Extract the [x, y] coordinate from the center of the cell holding the provided text.  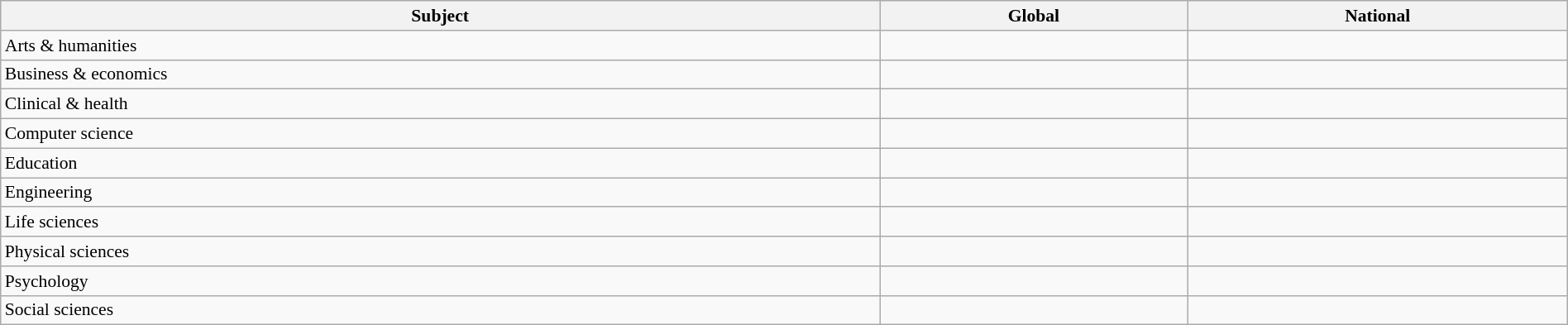
Subject [440, 16]
National [1378, 16]
Computer science [440, 134]
Life sciences [440, 222]
Arts & humanities [440, 45]
Social sciences [440, 310]
Global [1034, 16]
Education [440, 163]
Engineering [440, 193]
Clinical & health [440, 104]
Business & economics [440, 74]
Physical sciences [440, 251]
Psychology [440, 281]
